Return the [x, y] coordinate for the center point of the cell that contains the specified text.  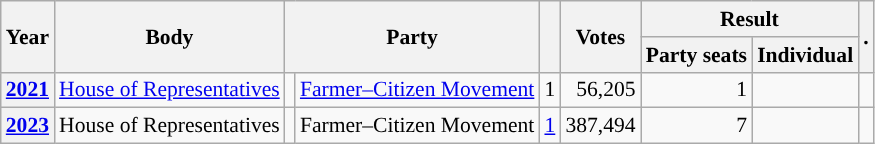
2023 [28, 126]
Votes [600, 36]
Year [28, 36]
2021 [28, 90]
Individual [805, 55]
7 [696, 126]
Body [170, 36]
56,205 [600, 90]
387,494 [600, 126]
Result [750, 19]
Party [412, 36]
Party seats [696, 55]
. [866, 36]
